Extract the (X, Y) coordinate from the center of the cell holding the provided text.  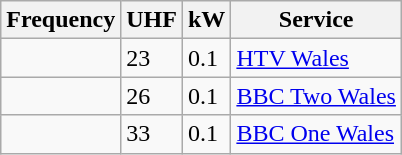
HTV Wales (316, 58)
Service (316, 20)
33 (152, 134)
23 (152, 58)
Frequency (61, 20)
UHF (152, 20)
BBC Two Wales (316, 96)
26 (152, 96)
BBC One Wales (316, 134)
kW (206, 20)
